Identify which cell holds the provided text, then report its [x, y] central coordinate. 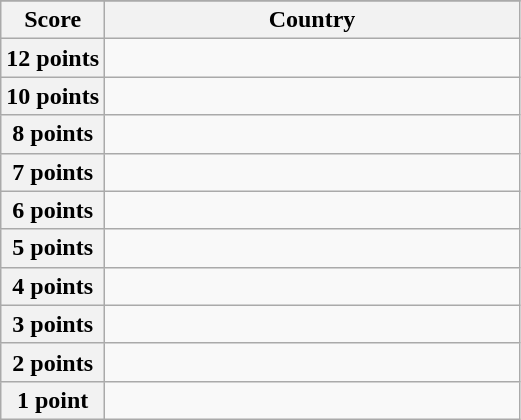
5 points [53, 248]
10 points [53, 96]
Country [312, 20]
8 points [53, 134]
4 points [53, 286]
12 points [53, 58]
2 points [53, 362]
1 point [53, 400]
6 points [53, 210]
Score [53, 20]
3 points [53, 324]
7 points [53, 172]
